Scan for the cell matching the given text and deliver its [X, Y] coordinate at center. 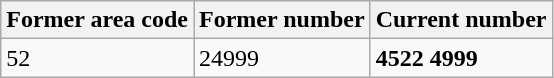
4522 4999 [461, 58]
Former number [282, 20]
Current number [461, 20]
24999 [282, 58]
52 [98, 58]
Former area code [98, 20]
